Determine the [x, y] coordinate at the center of the cell enclosing the given text.  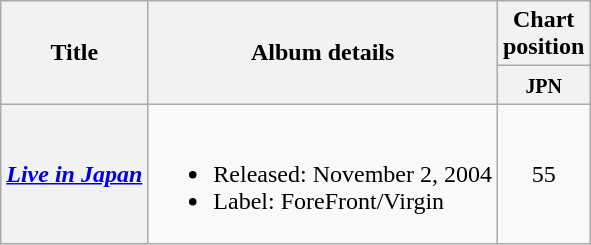
Live in Japan [74, 174]
Chartposition [543, 34]
55 [543, 174]
Title [74, 52]
Released: November 2, 2004Label: ForeFront/Virgin [323, 174]
JPN [543, 85]
Album details [323, 52]
